Return the (X, Y) coordinate for the center point of the cell that contains the specified text.  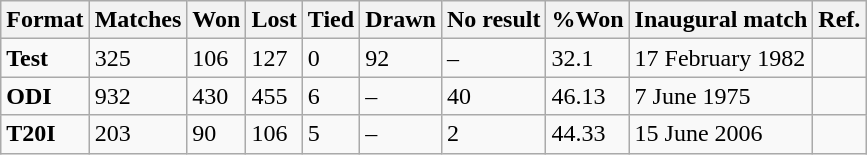
32.1 (588, 58)
127 (274, 58)
2 (494, 134)
%Won (588, 20)
0 (330, 58)
T20I (45, 134)
44.33 (588, 134)
5 (330, 134)
6 (330, 96)
ODI (45, 96)
Drawn (401, 20)
92 (401, 58)
No result (494, 20)
Won (216, 20)
455 (274, 96)
325 (138, 58)
15 June 2006 (721, 134)
90 (216, 134)
Matches (138, 20)
932 (138, 96)
17 February 1982 (721, 58)
Format (45, 20)
Lost (274, 20)
430 (216, 96)
Ref. (840, 20)
46.13 (588, 96)
203 (138, 134)
Inaugural match (721, 20)
Test (45, 58)
Tied (330, 20)
7 June 1975 (721, 96)
40 (494, 96)
